From the cell containing the given text, extract its center point as [X, Y] coordinate. 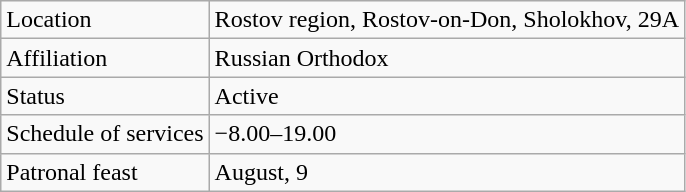
Patronal feast [105, 172]
August, 9 [447, 172]
Location [105, 20]
Status [105, 96]
Affiliation [105, 58]
Russian Orthodox [447, 58]
−8.00–19.00 [447, 134]
Active [447, 96]
Rostov region, Rostov-on-Don, Sholokhov, 29A [447, 20]
Schedule of services [105, 134]
